Search for the cell housing the specified text and yield its [x, y] center coordinate. 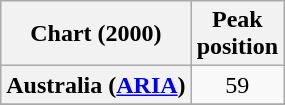
Chart (2000) [96, 34]
Australia (ARIA) [96, 85]
59 [237, 85]
Peakposition [237, 34]
